Output the [x, y] coordinate of the center of the cell containing the given text.  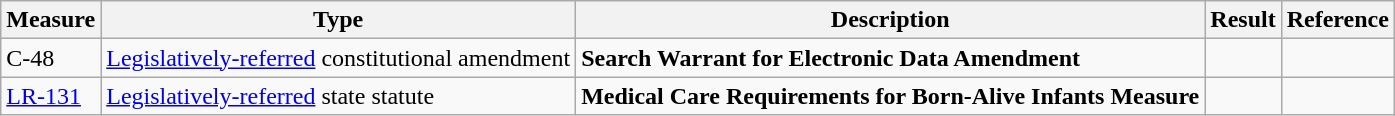
Search Warrant for Electronic Data Amendment [890, 58]
Legislatively-referred state statute [338, 96]
Legislatively-referred constitutional amendment [338, 58]
Measure [51, 20]
Medical Care Requirements for Born-Alive Infants Measure [890, 96]
C-48 [51, 58]
LR-131 [51, 96]
Type [338, 20]
Result [1243, 20]
Reference [1338, 20]
Description [890, 20]
